Output the [x, y] coordinate of the center of the cell containing the given text.  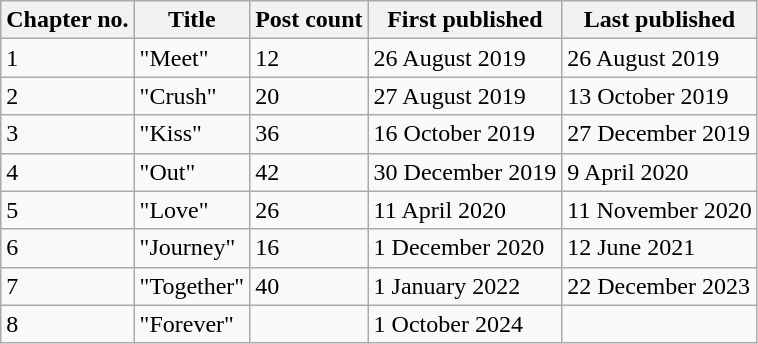
16 October 2019 [465, 134]
Post count [309, 20]
27 December 2019 [660, 134]
3 [68, 134]
Last published [660, 20]
1 January 2022 [465, 286]
"Love" [192, 210]
36 [309, 134]
2 [68, 96]
13 October 2019 [660, 96]
9 April 2020 [660, 172]
5 [68, 210]
40 [309, 286]
11 April 2020 [465, 210]
7 [68, 286]
11 November 2020 [660, 210]
30 December 2019 [465, 172]
"Journey" [192, 248]
1 [68, 58]
12 June 2021 [660, 248]
12 [309, 58]
Title [192, 20]
22 December 2023 [660, 286]
20 [309, 96]
"Kiss" [192, 134]
"Together" [192, 286]
8 [68, 324]
16 [309, 248]
"Crush" [192, 96]
Chapter no. [68, 20]
First published [465, 20]
26 [309, 210]
4 [68, 172]
42 [309, 172]
1 October 2024 [465, 324]
27 August 2019 [465, 96]
"Meet" [192, 58]
"Out" [192, 172]
1 December 2020 [465, 248]
6 [68, 248]
"Forever" [192, 324]
